Extract the (x, y) coordinate from the center of the cell holding the provided text.  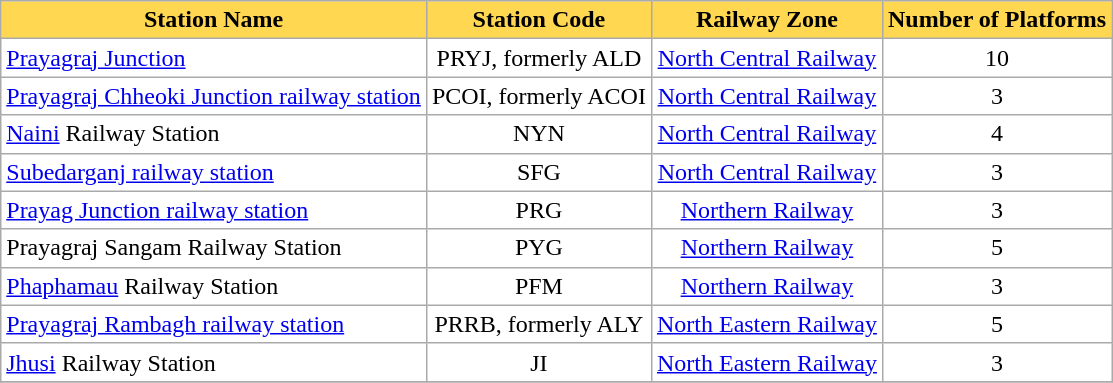
PRRB, formerly ALY (538, 324)
NYN (538, 134)
Subedarganj railway station (214, 172)
Railway Zone (766, 20)
PFM (538, 286)
4 (996, 134)
Prayagraj Junction (214, 58)
Station Code (538, 20)
PYG (538, 248)
PCOI, formerly ACOI (538, 96)
Prayagraj Sangam Railway Station (214, 248)
Phaphamau Railway Station (214, 286)
Prayagraj Chheoki Junction railway station (214, 96)
SFG (538, 172)
Naini Railway Station (214, 134)
10 (996, 58)
JI (538, 362)
Jhusi Railway Station (214, 362)
PRYJ, formerly ALD (538, 58)
Prayag Junction railway station (214, 210)
Prayagraj Rambagh railway station (214, 324)
PRG (538, 210)
Number of Platforms (996, 20)
Station Name (214, 20)
